Return the [X, Y] coordinate for the center point of the cell that contains the specified text.  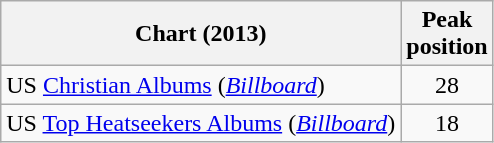
US Top Heatseekers Albums (Billboard) [201, 123]
Chart (2013) [201, 34]
28 [447, 85]
18 [447, 123]
Peakposition [447, 34]
US Christian Albums (Billboard) [201, 85]
